Detect which cell encompasses the target text, then output its [x, y] center coordinate. 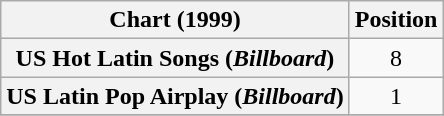
8 [396, 58]
1 [396, 96]
Chart (1999) [175, 20]
US Latin Pop Airplay (Billboard) [175, 96]
Position [396, 20]
US Hot Latin Songs (Billboard) [175, 58]
